Return (X, Y) of the center of cell containing provided text 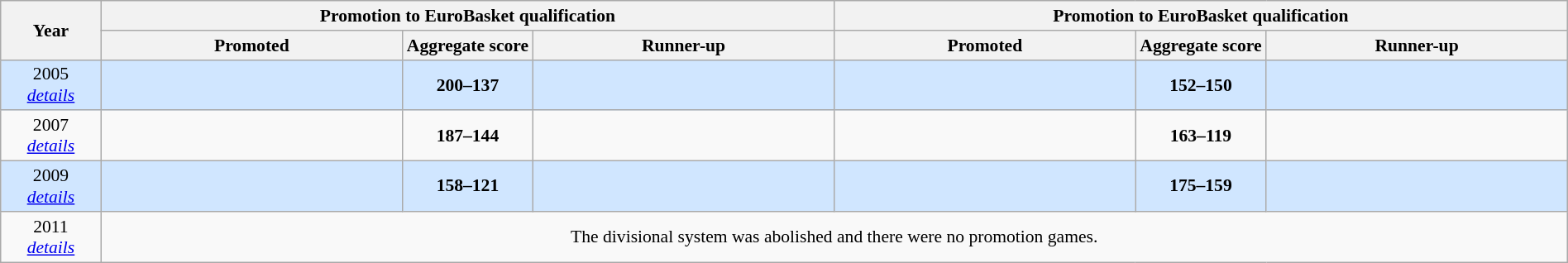
200–137 (467, 84)
163–119 (1201, 136)
158–121 (467, 187)
2007details (51, 136)
Year (51, 30)
The divisional system was abolished and there were no promotion games. (834, 237)
2011details (51, 237)
187–144 (467, 136)
2005details (51, 84)
2009details (51, 187)
175–159 (1201, 187)
152–150 (1201, 84)
